For the text-containing cell, return its midpoint in (X, Y) coordinate format. 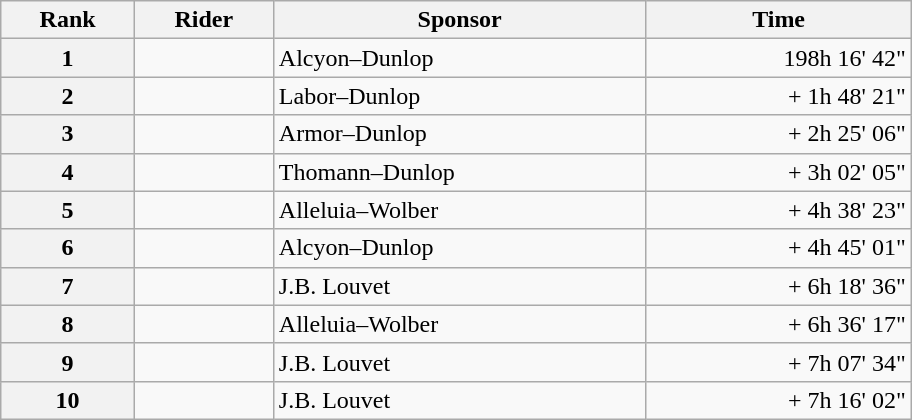
6 (68, 248)
4 (68, 172)
10 (68, 400)
9 (68, 362)
+ 1h 48' 21" (778, 96)
1 (68, 58)
8 (68, 324)
7 (68, 286)
+ 6h 36' 17" (778, 324)
198h 16' 42" (778, 58)
+ 7h 07' 34" (778, 362)
Labor–Dunlop (460, 96)
Sponsor (460, 20)
2 (68, 96)
+ 6h 18' 36" (778, 286)
+ 7h 16' 02" (778, 400)
3 (68, 134)
Rider (204, 20)
+ 3h 02' 05" (778, 172)
Rank (68, 20)
+ 4h 45' 01" (778, 248)
+ 4h 38' 23" (778, 210)
Armor–Dunlop (460, 134)
5 (68, 210)
Thomann–Dunlop (460, 172)
+ 2h 25' 06" (778, 134)
Time (778, 20)
